Extract the [X, Y] coordinate from the center of the cell holding the provided text.  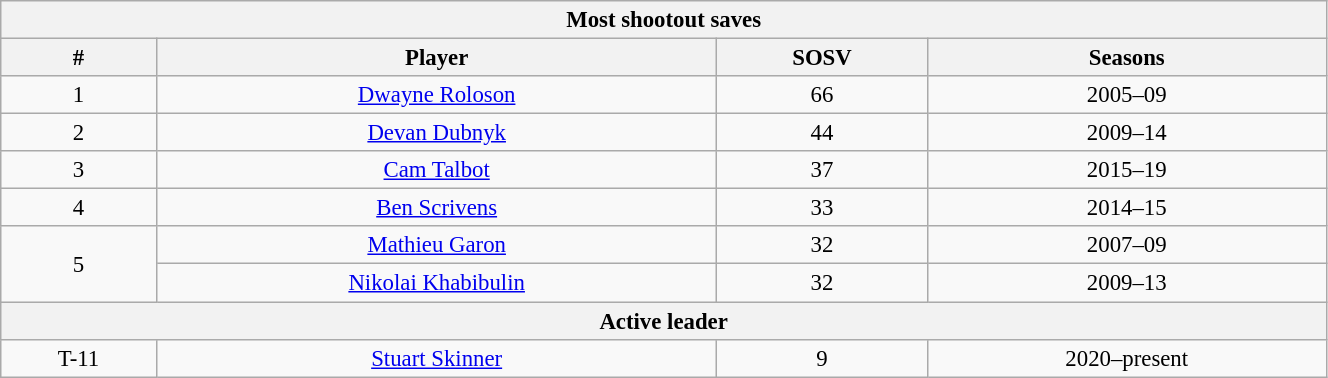
T-11 [79, 358]
1 [79, 95]
Mathieu Garon [436, 245]
66 [822, 95]
# [79, 58]
Most shootout saves [664, 20]
4 [79, 208]
Dwayne Roloson [436, 95]
Cam Talbot [436, 170]
2007–09 [1126, 245]
Devan Dubnyk [436, 133]
Seasons [1126, 58]
2020–present [1126, 358]
5 [79, 264]
Stuart Skinner [436, 358]
2009–13 [1126, 283]
3 [79, 170]
Player [436, 58]
9 [822, 358]
2014–15 [1126, 208]
2 [79, 133]
33 [822, 208]
Ben Scrivens [436, 208]
SOSV [822, 58]
Nikolai Khabibulin [436, 283]
44 [822, 133]
2005–09 [1126, 95]
Active leader [664, 321]
37 [822, 170]
2015–19 [1126, 170]
2009–14 [1126, 133]
